For the text-containing cell, return its midpoint in [X, Y] coordinate format. 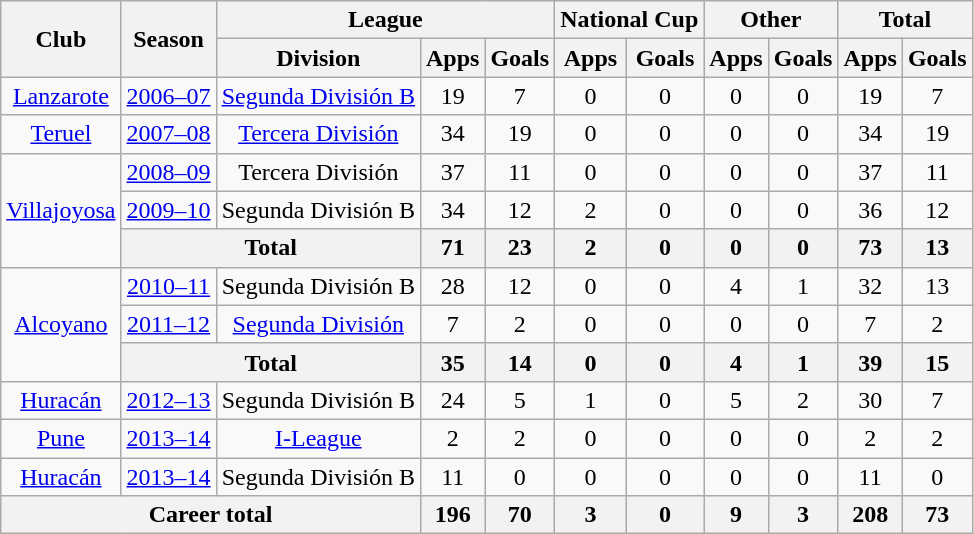
Lanzarote [61, 96]
15 [937, 362]
39 [870, 362]
35 [452, 362]
I-League [318, 438]
Alcoyano [61, 324]
Season [168, 39]
Career total [211, 515]
Division [318, 58]
Villajoyosa [61, 210]
Other [771, 20]
28 [452, 286]
30 [870, 400]
23 [520, 248]
2008–09 [168, 172]
24 [452, 400]
71 [452, 248]
Teruel [61, 134]
36 [870, 210]
70 [520, 515]
196 [452, 515]
2010–11 [168, 286]
208 [870, 515]
32 [870, 286]
9 [736, 515]
2006–07 [168, 96]
2009–10 [168, 210]
League [386, 20]
14 [520, 362]
Club [61, 39]
Segunda División [318, 324]
Pune [61, 438]
National Cup [630, 20]
2007–08 [168, 134]
2012–13 [168, 400]
2011–12 [168, 324]
